Pinpoint the cell where the given text exists, returning its (X, Y) midpoint coordinate. 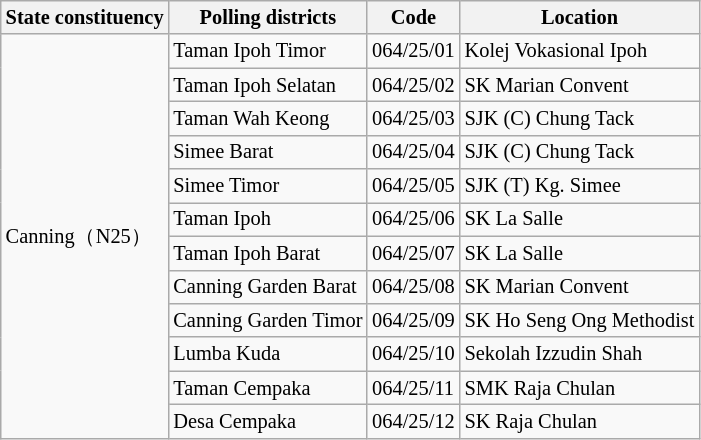
Taman Ipoh Selatan (268, 85)
Code (413, 17)
State constituency (85, 17)
064/25/06 (413, 219)
Location (580, 17)
SK Raja Chulan (580, 421)
Polling districts (268, 17)
SMK Raja Chulan (580, 388)
064/25/11 (413, 388)
064/25/10 (413, 354)
Sekolah Izzudin Shah (580, 354)
Taman Ipoh (268, 219)
064/25/04 (413, 152)
Taman Ipoh Timor (268, 51)
Canning Garden Barat (268, 287)
Simee Barat (268, 152)
064/25/12 (413, 421)
064/25/05 (413, 186)
Lumba Kuda (268, 354)
SK Ho Seng Ong Methodist (580, 320)
Kolej Vokasional Ipoh (580, 51)
Taman Ipoh Barat (268, 253)
SJK (T) Kg. Simee (580, 186)
064/25/01 (413, 51)
Simee Timor (268, 186)
064/25/09 (413, 320)
Taman Wah Keong (268, 118)
Desa Cempaka (268, 421)
064/25/02 (413, 85)
Canning Garden Timor (268, 320)
064/25/03 (413, 118)
Canning（N25） (85, 236)
064/25/07 (413, 253)
Taman Cempaka (268, 388)
064/25/08 (413, 287)
